Pinpoint the cell where the given text exists, returning its [x, y] midpoint coordinate. 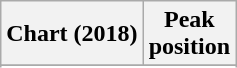
Peak position [189, 34]
Chart (2018) [72, 34]
